Provide the [X, Y] coordinate of the cell's center where the given text is located.  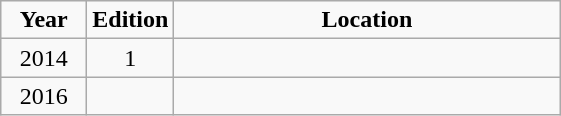
Year [44, 20]
Location [367, 20]
1 [130, 58]
2016 [44, 96]
Edition [130, 20]
2014 [44, 58]
